Provide the (x, y) coordinate of the cell's center where the given text is located.  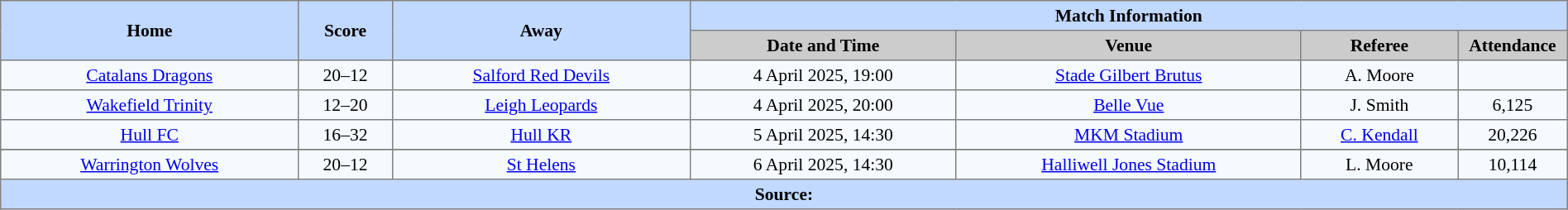
12–20 (346, 105)
Wakefield Trinity (150, 105)
A. Moore (1379, 75)
Hull FC (150, 135)
Belle Vue (1128, 105)
Referee (1379, 45)
Hull KR (541, 135)
Source: (784, 194)
Score (346, 31)
4 April 2025, 19:00 (823, 75)
Salford Red Devils (541, 75)
6,125 (1513, 105)
Date and Time (823, 45)
MKM Stadium (1128, 135)
L. Moore (1379, 165)
Attendance (1513, 45)
Home (150, 31)
Catalans Dragons (150, 75)
J. Smith (1379, 105)
Warrington Wolves (150, 165)
Venue (1128, 45)
5 April 2025, 14:30 (823, 135)
C. Kendall (1379, 135)
St Helens (541, 165)
4 April 2025, 20:00 (823, 105)
Stade Gilbert Brutus (1128, 75)
Away (541, 31)
10,114 (1513, 165)
16–32 (346, 135)
Halliwell Jones Stadium (1128, 165)
6 April 2025, 14:30 (823, 165)
20,226 (1513, 135)
Leigh Leopards (541, 105)
Match Information (1128, 16)
